From the cell containing the given text, extract its center point as [X, Y] coordinate. 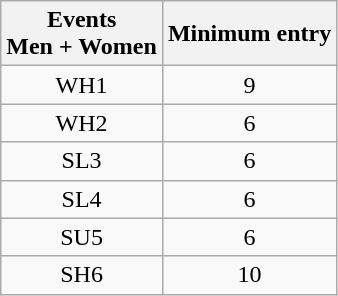
Minimum entry [249, 34]
10 [249, 275]
SL3 [82, 161]
9 [249, 85]
EventsMen + Women [82, 34]
SL4 [82, 199]
SH6 [82, 275]
SU5 [82, 237]
WH1 [82, 85]
WH2 [82, 123]
